For the text-containing cell, return its midpoint in [x, y] coordinate format. 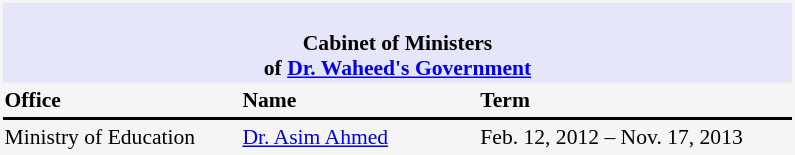
Ministry of Education [120, 137]
Office [120, 100]
Cabinet of Ministersof Dr. Waheed's Government [398, 43]
Feb. 12, 2012 – Nov. 17, 2013 [636, 137]
Term [636, 100]
Dr. Asim Ahmed [358, 137]
Name [358, 100]
